Detect which cell encompasses the target text, then output its (x, y) center coordinate. 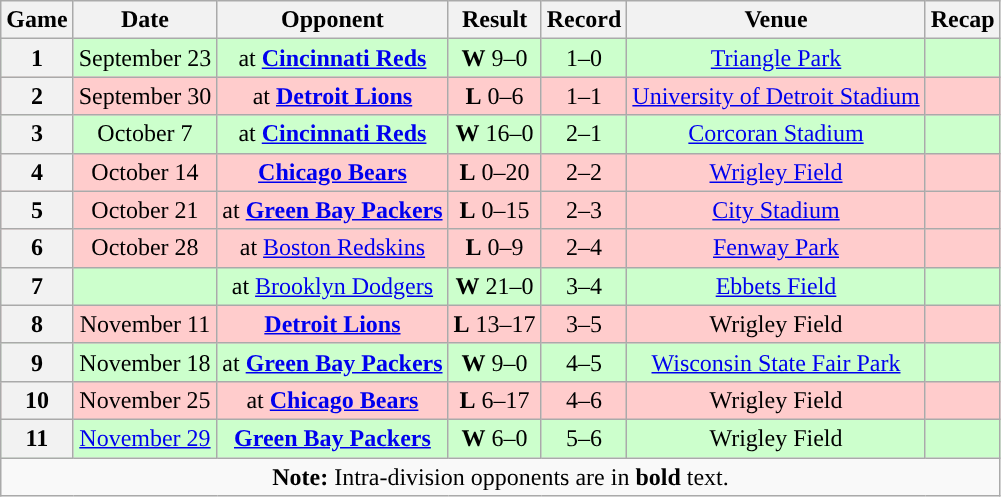
November 11 (145, 324)
1–0 (584, 58)
5 (37, 210)
Record (584, 20)
6 (37, 248)
W 16–0 (494, 134)
Triangle Park (776, 58)
Note: Intra-division opponents are in bold text. (500, 477)
City Stadium (776, 210)
Fenway Park (776, 248)
2–1 (584, 134)
November 25 (145, 400)
2–3 (584, 210)
Result (494, 20)
9 (37, 362)
2–2 (584, 172)
1–1 (584, 96)
4–6 (584, 400)
L 0–9 (494, 248)
Corcoran Stadium (776, 134)
October 21 (145, 210)
Detroit Lions (332, 324)
W 6–0 (494, 438)
3 (37, 134)
2–4 (584, 248)
4 (37, 172)
Venue (776, 20)
L 0–20 (494, 172)
8 (37, 324)
Ebbets Field (776, 286)
Chicago Bears (332, 172)
7 (37, 286)
September 23 (145, 58)
Green Bay Packers (332, 438)
at Detroit Lions (332, 96)
University of Detroit Stadium (776, 96)
11 (37, 438)
L 6–17 (494, 400)
1 (37, 58)
November 18 (145, 362)
Date (145, 20)
2 (37, 96)
October 7 (145, 134)
3–5 (584, 324)
L 0–6 (494, 96)
Opponent (332, 20)
4–5 (584, 362)
Wisconsin State Fair Park (776, 362)
at Boston Redskins (332, 248)
September 30 (145, 96)
W 21–0 (494, 286)
October 14 (145, 172)
L 0–15 (494, 210)
3–4 (584, 286)
5–6 (584, 438)
L 13–17 (494, 324)
at Brooklyn Dodgers (332, 286)
at Chicago Bears (332, 400)
November 29 (145, 438)
October 28 (145, 248)
Game (37, 20)
Recap (962, 20)
10 (37, 400)
